Identify which cell holds the provided text, then report its [X, Y] central coordinate. 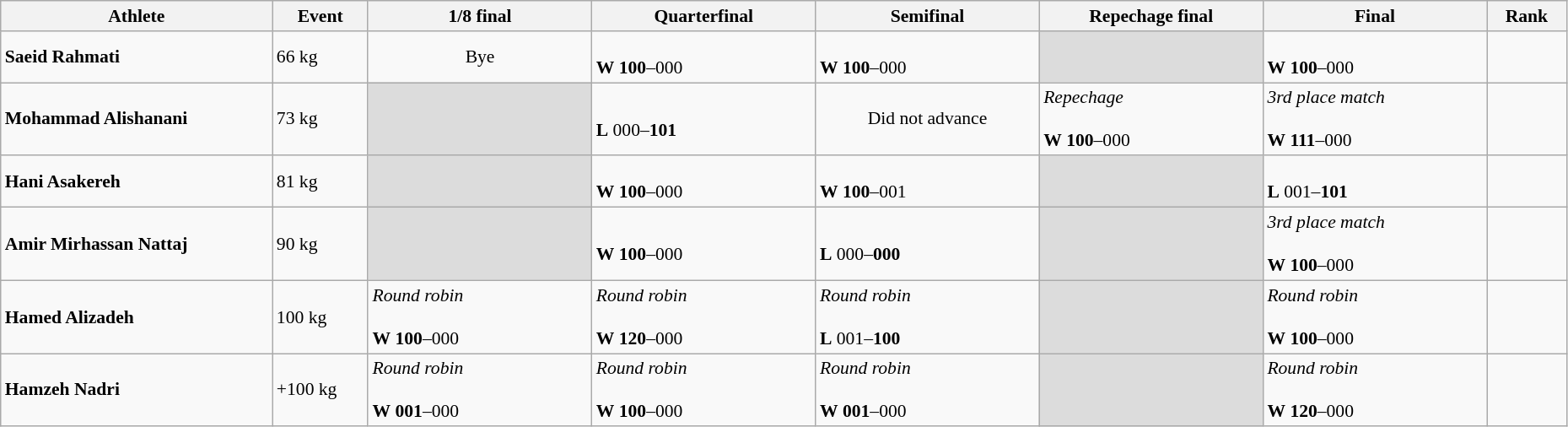
73 kg [321, 120]
L 000–101 [703, 120]
3rd place matchW 100–000 [1375, 245]
Final [1375, 16]
Repechage final [1150, 16]
Mohammad Alishanani [137, 120]
Did not advance [928, 120]
Saeid Rahmati [137, 57]
100 kg [321, 317]
Hani Asakereh [137, 182]
66 kg [321, 57]
Quarterfinal [703, 16]
90 kg [321, 245]
3rd place matchW 111–000 [1375, 120]
Athlete [137, 16]
Event [321, 16]
RepechageW 100–000 [1150, 120]
Hamzeh Nadri [137, 390]
Amir Mirhassan Nattaj [137, 245]
L 000–000 [928, 245]
Semifinal [928, 16]
Rank [1527, 16]
81 kg [321, 182]
Bye [479, 57]
1/8 final [479, 16]
Round robinL 001–100 [928, 317]
L 001–101 [1375, 182]
W 100–001 [928, 182]
Hamed Alizadeh [137, 317]
+100 kg [321, 390]
